Provide the (X, Y) coordinate of the cell's center where the given text is located.  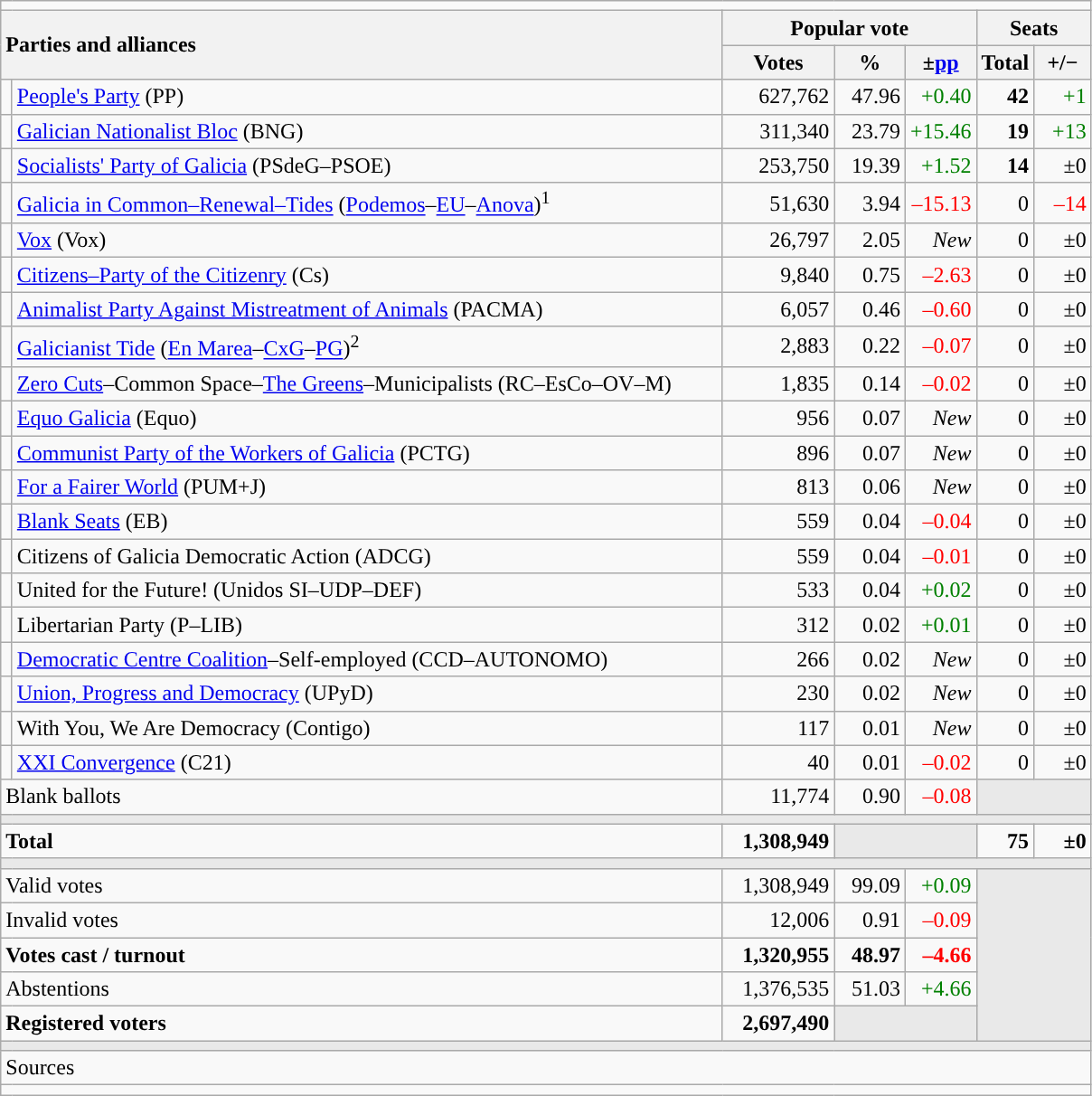
Communist Party of the Workers of Galicia (PCTG) (367, 453)
14 (1005, 165)
3.94 (870, 203)
–0.60 (940, 309)
Votes (778, 62)
Union, Progress and Democracy (UPyD) (367, 694)
11,774 (778, 797)
Vox (Vox) (367, 241)
Abstentions (362, 989)
Citizens of Galicia Democratic Action (ADCG) (367, 556)
Galicianist Tide (En Marea–CxG–PG)2 (367, 347)
533 (778, 591)
0.91 (870, 920)
1,835 (778, 383)
+/− (1063, 62)
–4.66 (940, 955)
People's Party (PP) (367, 97)
2.05 (870, 241)
+1 (1063, 97)
Blank ballots (362, 797)
51.03 (870, 989)
627,762 (778, 97)
0.46 (870, 309)
0.90 (870, 797)
Socialists' Party of Galicia (PSdeG–PSOE) (367, 165)
9,840 (778, 275)
19.39 (870, 165)
2,697,490 (778, 1024)
–0.08 (940, 797)
0.22 (870, 347)
±pp (940, 62)
–0.07 (940, 347)
1,320,955 (778, 955)
+15.46 (940, 131)
Libertarian Party (P–LIB) (367, 625)
Votes cast / turnout (362, 955)
Popular vote (850, 28)
2,883 (778, 347)
117 (778, 728)
–0.09 (940, 920)
Registered voters (362, 1024)
+13 (1063, 131)
+1.52 (940, 165)
42 (1005, 97)
0.75 (870, 275)
Democratic Centre Coalition–Self-employed (CCD–AUTONOMO) (367, 659)
23.79 (870, 131)
Invalid votes (362, 920)
% (870, 62)
With You, We Are Democracy (Contigo) (367, 728)
+4.66 (940, 989)
Seats (1034, 28)
+0.02 (940, 591)
+0.09 (940, 885)
956 (778, 418)
312 (778, 625)
47.96 (870, 97)
6,057 (778, 309)
United for the Future! (Unidos SI–UDP–DEF) (367, 591)
12,006 (778, 920)
0.06 (870, 487)
311,340 (778, 131)
–15.13 (940, 203)
Parties and alliances (362, 45)
75 (1005, 841)
Equo Galicia (Equo) (367, 418)
48.97 (870, 955)
51,630 (778, 203)
266 (778, 659)
0.14 (870, 383)
Sources (546, 1068)
Galicia in Common–Renewal–Tides (Podemos–EU–Anova)1 (367, 203)
–0.04 (940, 522)
Zero Cuts–Common Space–The Greens–Municipalists (RC–EsCo–OV–M) (367, 383)
26,797 (778, 241)
–14 (1063, 203)
Valid votes (362, 885)
Galician Nationalist Bloc (BNG) (367, 131)
Citizens–Party of the Citizenry (Cs) (367, 275)
896 (778, 453)
+0.01 (940, 625)
XXI Convergence (C21) (367, 762)
813 (778, 487)
–2.63 (940, 275)
19 (1005, 131)
99.09 (870, 885)
230 (778, 694)
Animalist Party Against Mistreatment of Animals (PACMA) (367, 309)
1,376,535 (778, 989)
–0.01 (940, 556)
Blank Seats (EB) (367, 522)
40 (778, 762)
For a Fairer World (PUM+J) (367, 487)
+0.40 (940, 97)
253,750 (778, 165)
